For the text-containing cell, return its midpoint in [x, y] coordinate format. 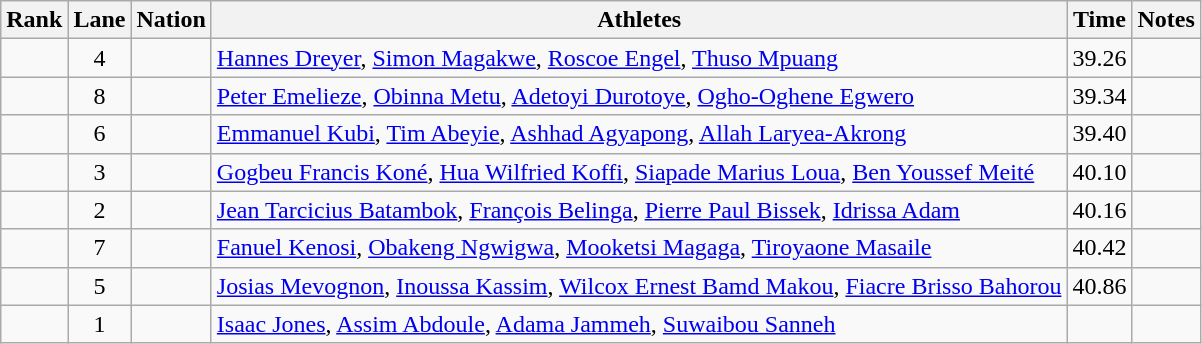
Fanuel Kenosi, Obakeng Ngwigwa, Mooketsi Magaga, Tiroyaone Masaile [639, 248]
1 [100, 324]
Emmanuel Kubi, Tim Abeyie, Ashhad Agyapong, Allah Laryea-Akrong [639, 134]
6 [100, 134]
Peter Emelieze, Obinna Metu, Adetoyi Durotoye, Ogho-Oghene Egwero [639, 96]
39.34 [1100, 96]
Josias Mevognon, Inoussa Kassim, Wilcox Ernest Bamd Makou, Fiacre Brisso Bahorou [639, 286]
39.40 [1100, 134]
Time [1100, 20]
Nation [171, 20]
Gogbeu Francis Koné, Hua Wilfried Koffi, Siapade Marius Loua, Ben Youssef Meité [639, 172]
Jean Tarcicius Batambok, François Belinga, Pierre Paul Bissek, Idrissa Adam [639, 210]
Athletes [639, 20]
8 [100, 96]
Notes [1166, 20]
40.42 [1100, 248]
40.16 [1100, 210]
Hannes Dreyer, Simon Magakwe, Roscoe Engel, Thuso Mpuang [639, 58]
40.10 [1100, 172]
40.86 [1100, 286]
2 [100, 210]
7 [100, 248]
Isaac Jones, Assim Abdoule, Adama Jammeh, Suwaibou Sanneh [639, 324]
39.26 [1100, 58]
Lane [100, 20]
Rank [34, 20]
3 [100, 172]
4 [100, 58]
5 [100, 286]
